Extract the (X, Y) coordinate from the center of the cell holding the provided text.  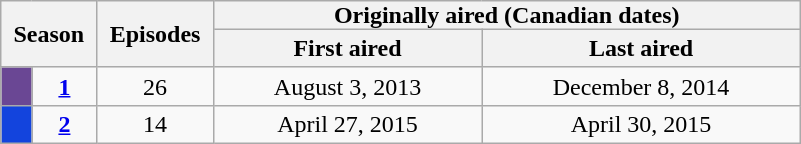
1 (64, 86)
Last aired (641, 48)
December 8, 2014 (641, 86)
First aired (348, 48)
Episodes (155, 34)
Originally aired (Canadian dates) (506, 15)
26 (155, 86)
2 (64, 124)
14 (155, 124)
April 30, 2015 (641, 124)
Season (49, 34)
April 27, 2015 (348, 124)
August 3, 2013 (348, 86)
